Provide the (x, y) coordinate of the cell's center where the given text is located.  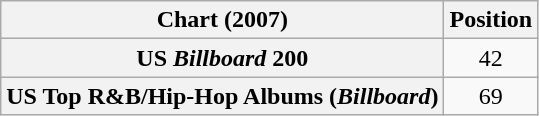
69 (491, 96)
US Billboard 200 (222, 58)
Position (491, 20)
42 (491, 58)
US Top R&B/Hip-Hop Albums (Billboard) (222, 96)
Chart (2007) (222, 20)
